Capture the cell that displays the provided text and extract its (x, y) central coordinate. 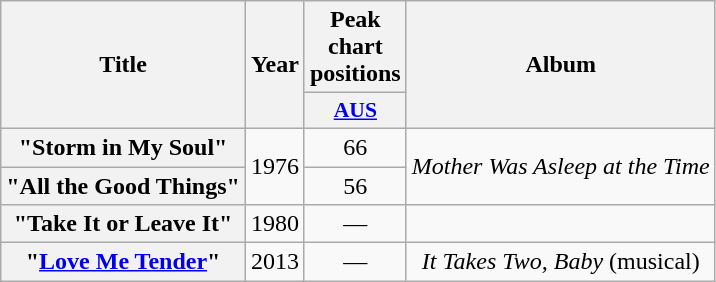
1976 (274, 166)
Mother Was Asleep at the Time (560, 166)
Year (274, 65)
"Love Me Tender" (124, 262)
1980 (274, 224)
"All the Good Things" (124, 185)
"Storm in My Soul" (124, 147)
Title (124, 65)
2013 (274, 262)
Album (560, 65)
It Takes Two, Baby (musical) (560, 262)
66 (355, 147)
56 (355, 185)
"Take It or Leave It" (124, 224)
AUS (355, 111)
Peak chart positions (355, 47)
